Scan for the cell matching the given text and deliver its [x, y] coordinate at center. 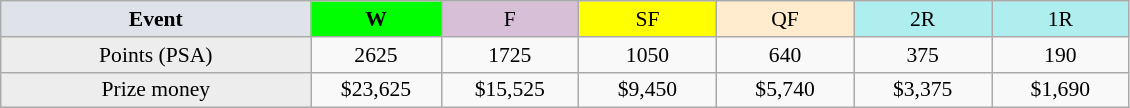
Event [156, 19]
$9,450 [648, 90]
1050 [648, 55]
2R [923, 19]
W [376, 19]
$15,525 [510, 90]
1725 [510, 55]
SF [648, 19]
Prize money [156, 90]
375 [923, 55]
1R [1061, 19]
$3,375 [923, 90]
F [510, 19]
$5,740 [785, 90]
Points (PSA) [156, 55]
$23,625 [376, 90]
$1,690 [1061, 90]
190 [1061, 55]
2625 [376, 55]
QF [785, 19]
640 [785, 55]
